Return the (x, y) coordinate for the center point of the cell that contains the specified text.  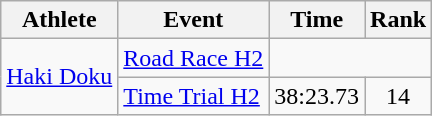
Road Race H2 (194, 58)
Athlete (60, 20)
Rank (398, 20)
38:23.73 (317, 96)
14 (398, 96)
Haki Doku (60, 77)
Time (317, 20)
Event (194, 20)
Time Trial H2 (194, 96)
